Return the (X, Y) coordinate for the center point of the cell that contains the specified text.  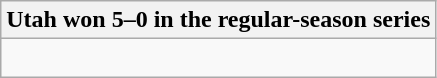
Utah won 5–0 in the regular-season series (218, 20)
